Locate the cell with the specified text and output its [x, y] center coordinate. 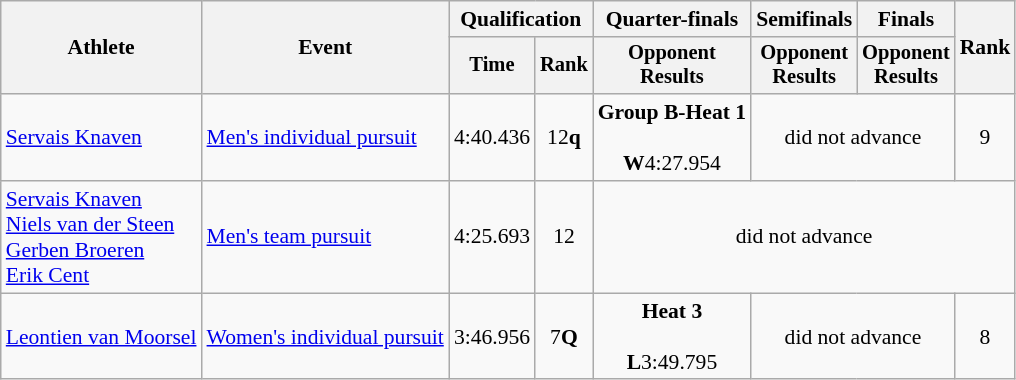
Men's individual pursuit [326, 138]
Servais KnavenNiels van der SteenGerben BroerenErik Cent [102, 237]
Finals [906, 19]
Men's team pursuit [326, 237]
Leontien van Moorsel [102, 336]
4:25.693 [492, 237]
12q [564, 138]
3:46.956 [492, 336]
Quarter-finals [672, 19]
12 [564, 237]
Time [492, 66]
Group B-Heat 1W4:27.954 [672, 138]
Qualification [521, 19]
Event [326, 48]
Servais Knaven [102, 138]
Women's individual pursuit [326, 336]
9 [986, 138]
8 [986, 336]
Heat 3L3:49.795 [672, 336]
Semifinals [804, 19]
4:40.436 [492, 138]
Athlete [102, 48]
7Q [564, 336]
